Extract the (x, y) coordinate from the center of the cell holding the provided text.  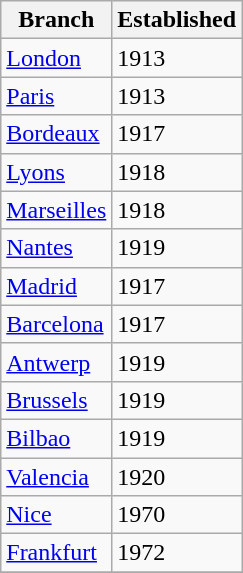
Nantes (56, 248)
Valencia (56, 477)
Branch (56, 20)
Brussels (56, 400)
1970 (177, 515)
Established (177, 20)
1972 (177, 553)
Marseilles (56, 210)
Lyons (56, 172)
Barcelona (56, 324)
Frankfurt (56, 553)
1920 (177, 477)
London (56, 58)
Paris (56, 96)
Madrid (56, 286)
Bilbao (56, 438)
Nice (56, 515)
Antwerp (56, 362)
Bordeaux (56, 134)
